Output the [X, Y] coordinate of the center of the cell containing the given text.  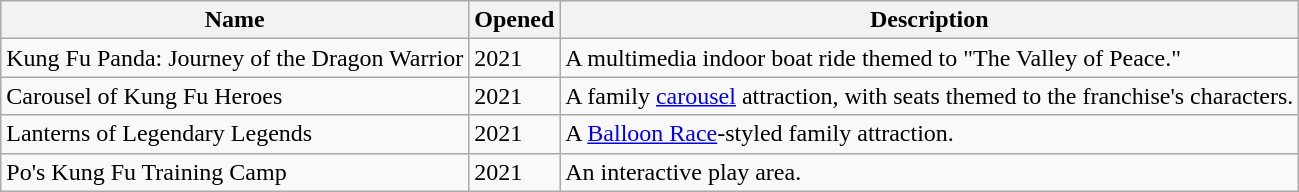
Opened [514, 20]
Kung Fu Panda: Journey of the Dragon Warrior [235, 58]
Name [235, 20]
A multimedia indoor boat ride themed to "The Valley of Peace." [930, 58]
A family carousel attraction, with seats themed to the franchise's characters. [930, 96]
Lanterns of Legendary Legends [235, 134]
Description [930, 20]
Carousel of Kung Fu Heroes [235, 96]
A Balloon Race-styled family attraction. [930, 134]
An interactive play area. [930, 172]
Po's Kung Fu Training Camp [235, 172]
